Extract the [x, y] coordinate from the center of the cell holding the provided text.  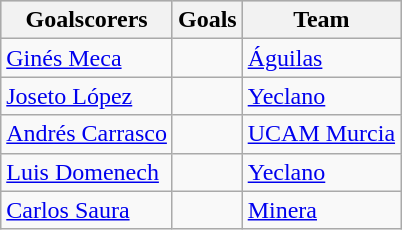
Águilas [321, 58]
Ginés Meca [87, 58]
Luis Domenech [87, 172]
Minera [321, 210]
Joseto López [87, 96]
Goals [207, 20]
Team [321, 20]
Andrés Carrasco [87, 134]
UCAM Murcia [321, 134]
Carlos Saura [87, 210]
Goalscorers [87, 20]
